Determine the [x, y] coordinate at the center of the cell enclosing the given text.  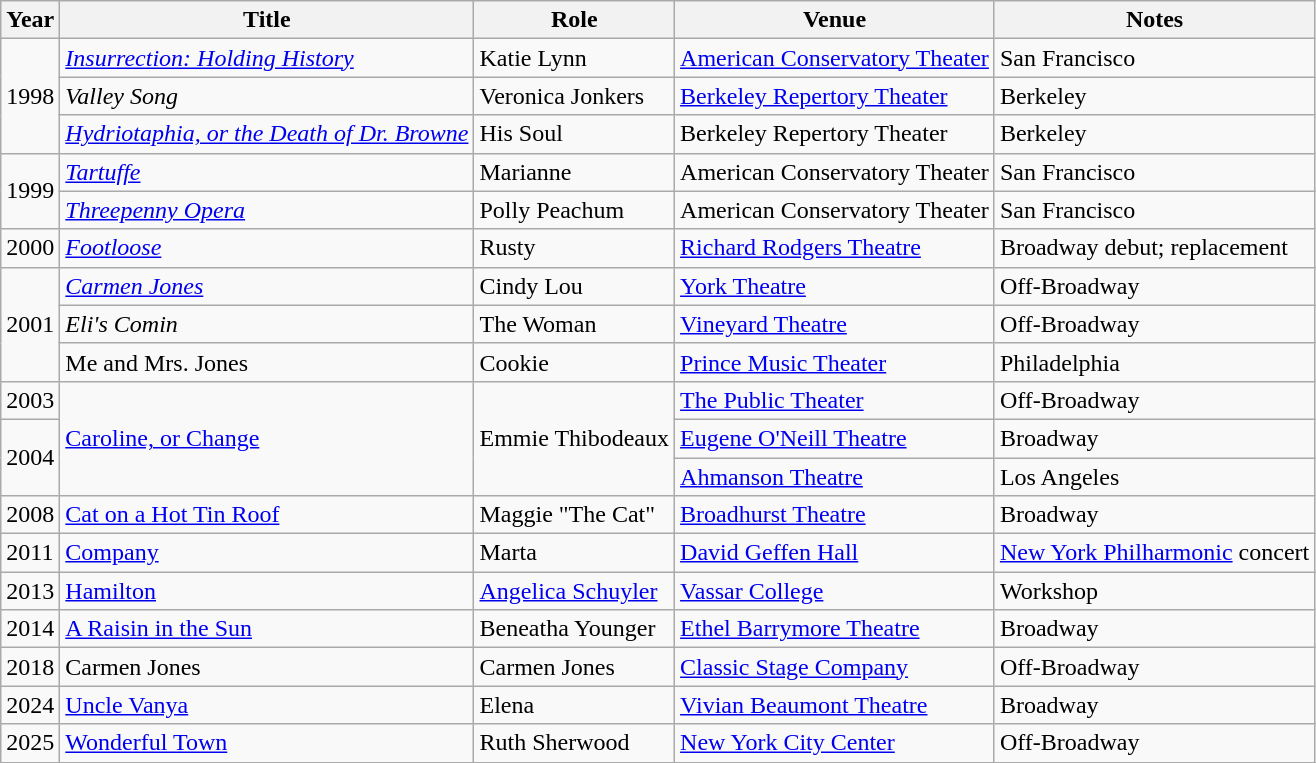
Cat on a Hot Tin Roof [267, 515]
Vivian Beaumont Theatre [835, 705]
Caroline, or Change [267, 438]
Prince Music Theater [835, 362]
Ruth Sherwood [574, 743]
New York City Center [835, 743]
Tartuffe [267, 172]
Veronica Jonkers [574, 96]
A Raisin in the Sun [267, 629]
Marta [574, 553]
2001 [30, 324]
The Woman [574, 324]
The Public Theater [835, 400]
New York Philharmonic concert [1154, 553]
Cookie [574, 362]
Me and Mrs. Jones [267, 362]
2014 [30, 629]
2025 [30, 743]
Ethel Barrymore Theatre [835, 629]
1998 [30, 96]
Broadhurst Theatre [835, 515]
His Soul [574, 134]
Notes [1154, 20]
Classic Stage Company [835, 667]
2003 [30, 400]
2018 [30, 667]
Company [267, 553]
2013 [30, 591]
Emmie Thibodeaux [574, 438]
Beneatha Younger [574, 629]
Valley Song [267, 96]
Angelica Schuyler [574, 591]
Workshop [1154, 591]
Venue [835, 20]
David Geffen Hall [835, 553]
Maggie "The Cat" [574, 515]
Eli's Comin [267, 324]
Polly Peachum [574, 210]
Insurrection: Holding History [267, 58]
2008 [30, 515]
Cindy Lou [574, 286]
Uncle Vanya [267, 705]
Title [267, 20]
Ahmanson Theatre [835, 477]
Footloose [267, 248]
Hamilton [267, 591]
Rusty [574, 248]
2024 [30, 705]
2000 [30, 248]
Year [30, 20]
York Theatre [835, 286]
2004 [30, 457]
Elena [574, 705]
Los Angeles [1154, 477]
Philadelphia [1154, 362]
Role [574, 20]
Katie Lynn [574, 58]
Threepenny Opera [267, 210]
Broadway debut; replacement [1154, 248]
Hydriotaphia, or the Death of Dr. Browne [267, 134]
Eugene O'Neill Theatre [835, 438]
Vassar College [835, 591]
Vineyard Theatre [835, 324]
Richard Rodgers Theatre [835, 248]
2011 [30, 553]
Marianne [574, 172]
1999 [30, 191]
Wonderful Town [267, 743]
